Determine the [X, Y] coordinate at the center of the cell enclosing the given text.  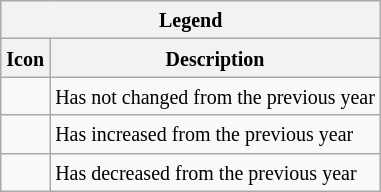
Has decreased from the previous year [216, 172]
Has increased from the previous year [216, 134]
Description [216, 58]
Icon [26, 58]
Legend [191, 20]
Has not changed from the previous year [216, 96]
